Locate the cell with the specified text and output its (x, y) center coordinate. 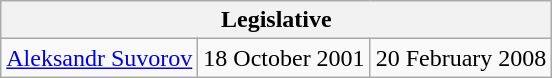
18 October 2001 (284, 58)
Aleksandr Suvorov (100, 58)
Legislative (276, 20)
20 February 2008 (461, 58)
